Search for the cell housing the specified text and yield its (x, y) center coordinate. 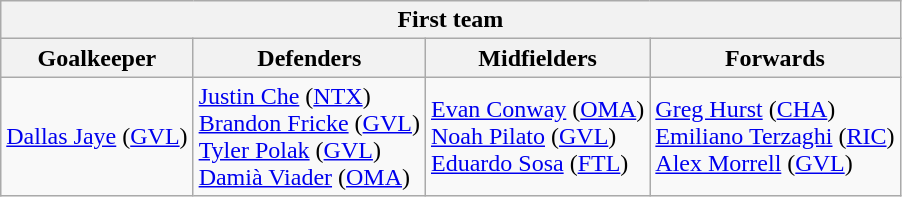
Justin Che (NTX) Brandon Fricke (GVL) Tyler Polak (GVL) Damià Viader (OMA) (309, 136)
Midfielders (537, 58)
First team (450, 20)
Defenders (309, 58)
Goalkeeper (97, 58)
Dallas Jaye (GVL) (97, 136)
Evan Conway (OMA) Noah Pilato (GVL) Eduardo Sosa (FTL) (537, 136)
Greg Hurst (CHA) Emiliano Terzaghi (RIC) Alex Morrell (GVL) (775, 136)
Forwards (775, 58)
